Scan for the cell matching the given text and deliver its (X, Y) coordinate at center. 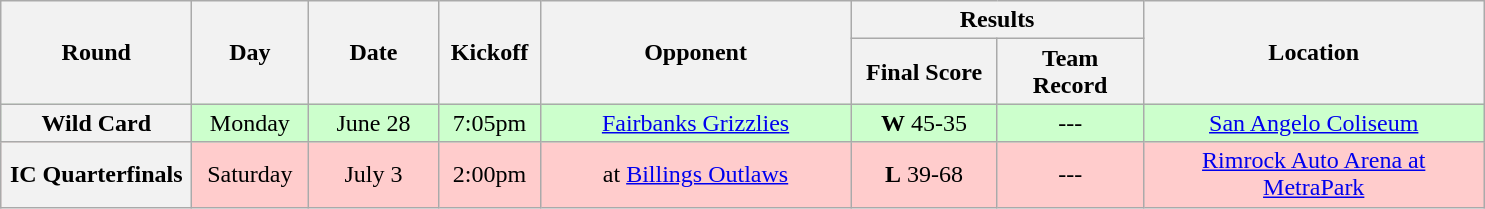
Monday (250, 123)
IC Quarterfinals (96, 174)
Opponent (696, 52)
Team Record (1070, 72)
at Billings Outlaws (696, 174)
Rimrock Auto Arena at MetraPark (1314, 174)
Fairbanks Grizzlies (696, 123)
Wild Card (96, 123)
L 39-68 (924, 174)
Date (374, 52)
Final Score (924, 72)
July 3 (374, 174)
Saturday (250, 174)
Location (1314, 52)
Round (96, 52)
Kickoff (490, 52)
7:05pm (490, 123)
W 45-35 (924, 123)
Results (997, 20)
San Angelo Coliseum (1314, 123)
June 28 (374, 123)
2:00pm (490, 174)
Day (250, 52)
